Identify which cell holds the provided text, then report its [x, y] central coordinate. 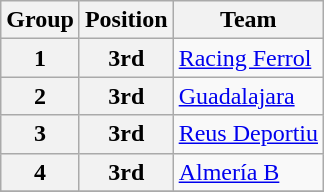
4 [40, 172]
Position [126, 20]
1 [40, 58]
2 [40, 96]
Guadalajara [248, 96]
Reus Deportiu [248, 134]
Group [40, 20]
Almería B [248, 172]
3 [40, 134]
Team [248, 20]
Racing Ferrol [248, 58]
